Pinpoint the cell where the given text exists, returning its [x, y] midpoint coordinate. 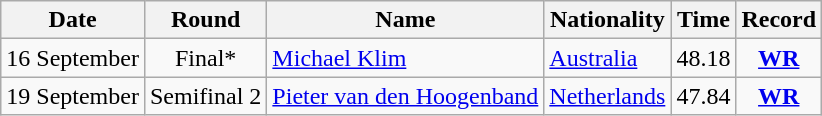
Pieter van den Hoogenband [406, 96]
Final* [205, 58]
Australia [608, 58]
Nationality [608, 20]
Record [779, 20]
Date [73, 20]
Netherlands [608, 96]
47.84 [704, 96]
48.18 [704, 58]
Name [406, 20]
Semifinal 2 [205, 96]
Round [205, 20]
Time [704, 20]
Michael Klim [406, 58]
16 September [73, 58]
19 September [73, 96]
